From the cell containing the given text, extract its center point as [X, Y] coordinate. 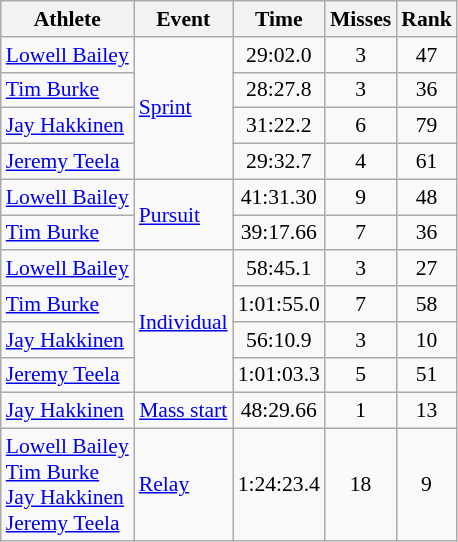
10 [426, 340]
29:02.0 [279, 55]
61 [426, 162]
27 [426, 269]
Time [279, 19]
56:10.9 [279, 340]
1:24:23.4 [279, 485]
6 [360, 126]
1:01:55.0 [279, 304]
79 [426, 126]
18 [360, 485]
Athlete [68, 19]
Mass start [184, 411]
58 [426, 304]
1:01:03.3 [279, 375]
5 [360, 375]
28:27.8 [279, 90]
39:17.66 [279, 233]
Relay [184, 485]
Event [184, 19]
4 [360, 162]
47 [426, 55]
48 [426, 197]
1 [360, 411]
13 [426, 411]
29:32.7 [279, 162]
51 [426, 375]
Rank [426, 19]
Sprint [184, 108]
Individual [184, 322]
31:22.2 [279, 126]
Misses [360, 19]
48:29.66 [279, 411]
Pursuit [184, 214]
58:45.1 [279, 269]
41:31.30 [279, 197]
Lowell BaileyTim BurkeJay HakkinenJeremy Teela [68, 485]
